Scan for the cell matching the given text and deliver its (x, y) coordinate at center. 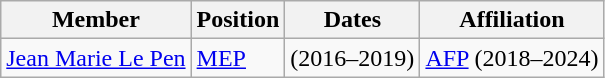
Dates (352, 20)
Affiliation (512, 20)
Position (238, 20)
Member (96, 20)
(2016–2019) (352, 58)
Jean Marie Le Pen (96, 58)
MEP (238, 58)
AFP (2018–2024) (512, 58)
